Capture the cell that displays the provided text and extract its [x, y] central coordinate. 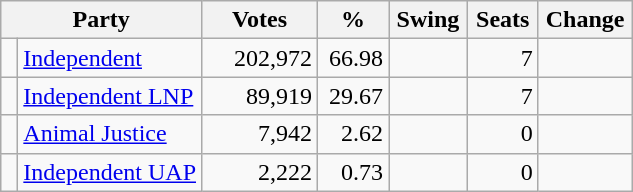
Independent UAP [110, 172]
Animal Justice [110, 134]
% [354, 20]
Party [102, 20]
Seats [502, 20]
89,919 [260, 96]
7,942 [260, 134]
2.62 [354, 134]
202,972 [260, 58]
0.73 [354, 172]
Independent [110, 58]
Votes [260, 20]
Independent LNP [110, 96]
29.67 [354, 96]
2,222 [260, 172]
Swing [428, 20]
Change [585, 20]
66.98 [354, 58]
